Scan for the cell matching the given text and deliver its (x, y) coordinate at center. 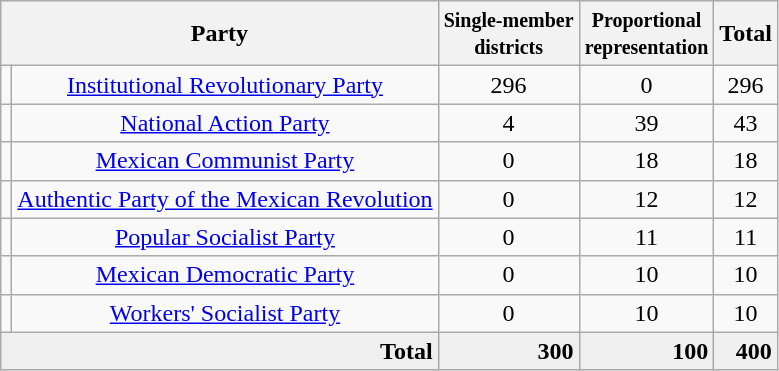
Proportionalrepresentation (646, 34)
300 (508, 351)
Single-memberdistricts (508, 34)
Workers' Socialist Party (225, 313)
400 (746, 351)
Party (220, 34)
Authentic Party of the Mexican Revolution (225, 199)
National Action Party (225, 123)
43 (746, 123)
100 (646, 351)
Mexican Democratic Party (225, 275)
Mexican Communist Party (225, 161)
4 (508, 123)
Popular Socialist Party (225, 237)
39 (646, 123)
Institutional Revolutionary Party (225, 85)
